Scan for the cell matching the given text and deliver its (X, Y) coordinate at center. 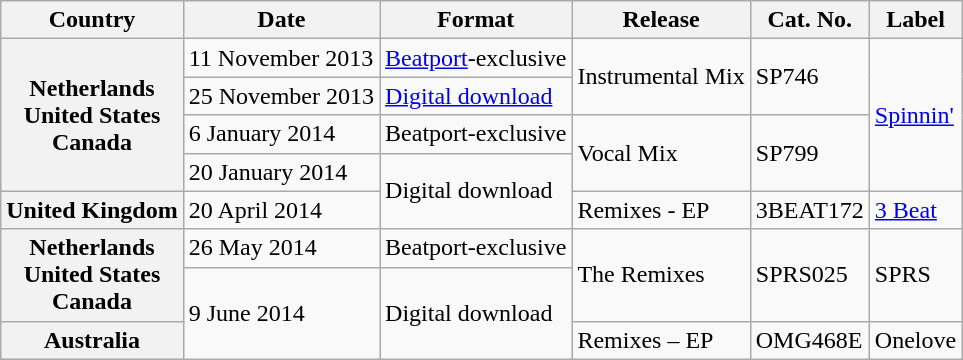
Date (281, 20)
United Kingdom (92, 210)
Country (92, 20)
Onelove (915, 340)
20 April 2014 (281, 210)
25 November 2013 (281, 96)
SPRS (915, 275)
Format (476, 20)
6 January 2014 (281, 134)
Vocal Mix (661, 153)
26 May 2014 (281, 248)
9 June 2014 (281, 313)
SP746 (810, 77)
The Remixes (661, 275)
Remixes - EP (661, 210)
Label (915, 20)
3 Beat (915, 210)
OMG468E (810, 340)
Cat. No. (810, 20)
Australia (92, 340)
20 January 2014 (281, 172)
Spinnin' (915, 115)
Instrumental Mix (661, 77)
SP799 (810, 153)
SPRS025 (810, 275)
Remixes – EP (661, 340)
3BEAT172 (810, 210)
11 November 2013 (281, 58)
Release (661, 20)
